For the text-containing cell, return its midpoint in (x, y) coordinate format. 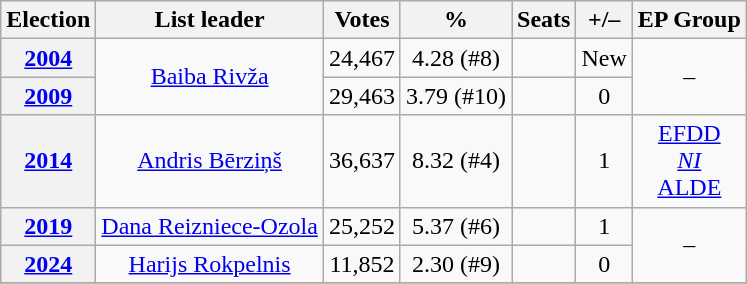
11,852 (362, 264)
4.28 (#8) (456, 58)
2019 (48, 226)
List leader (210, 20)
Election (48, 20)
Votes (362, 20)
New (604, 58)
% (456, 20)
Baiba Rivža (210, 77)
Harijs Rokpelnis (210, 264)
Seats (544, 20)
EP Group (689, 20)
8.32 (#4) (456, 161)
2024 (48, 264)
Dana Reizniece-Ozola (210, 226)
2.30 (#9) (456, 264)
Andris Bērziņš (210, 161)
+/– (604, 20)
2014 (48, 161)
5.37 (#6) (456, 226)
3.79 (#10) (456, 96)
25,252 (362, 226)
36,637 (362, 161)
29,463 (362, 96)
2004 (48, 58)
2009 (48, 96)
24,467 (362, 58)
EFDD NI ALDE (689, 161)
